Detect which cell encompasses the target text, then output its [x, y] center coordinate. 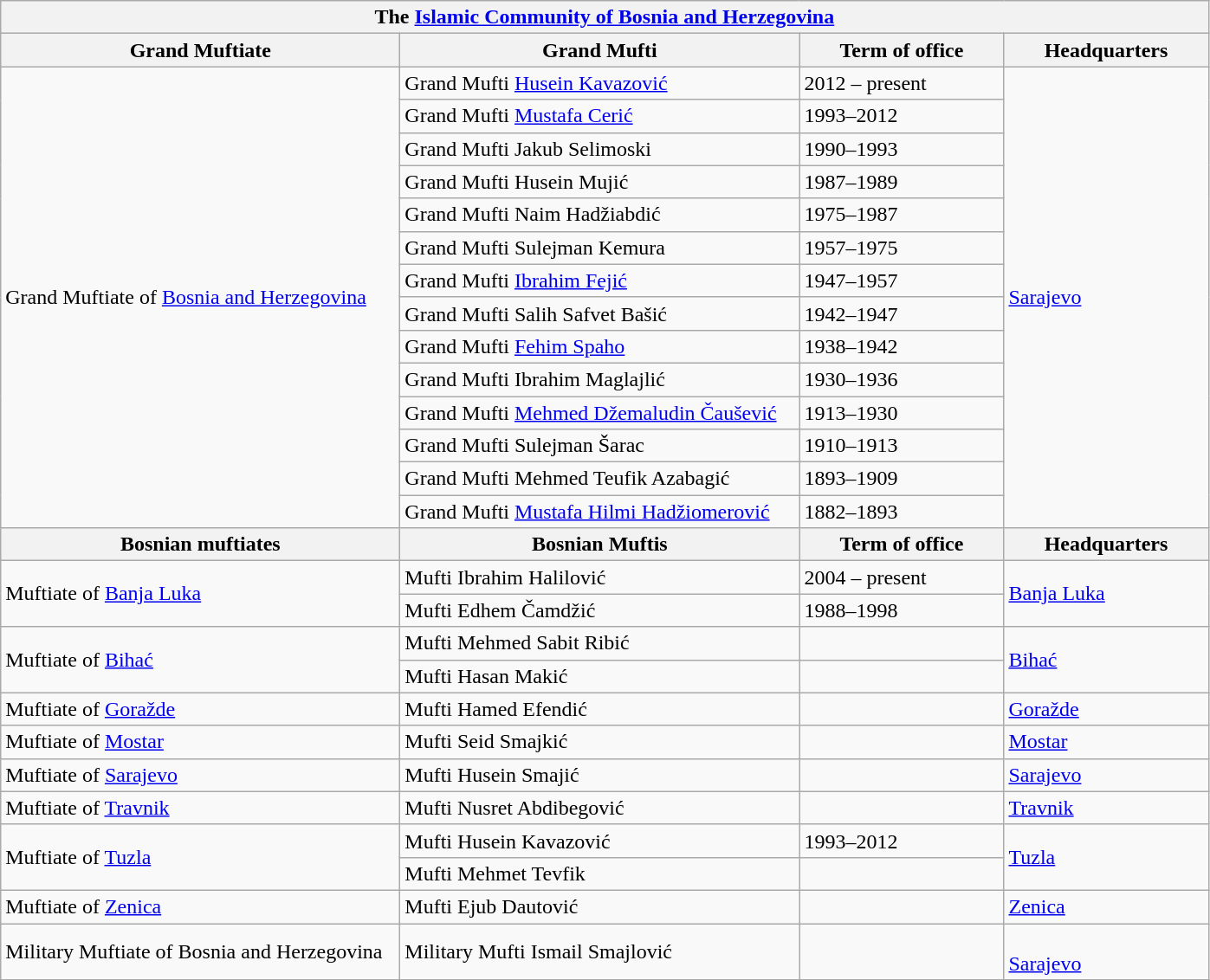
1893–1909 [902, 479]
1930–1936 [902, 379]
Grand Mufti Mehmed Teufik Azabagić [599, 479]
Bosnian Muftis [599, 545]
Grand Muftiate [201, 50]
1988–1998 [902, 610]
1882–1893 [902, 512]
Mufti Hasan Makić [599, 676]
1957–1975 [902, 248]
Muftiate of Banja Luka [201, 594]
Grand Mufti Fehim Spaho [599, 346]
Grand Mufti Salih Safvet Bašić [599, 313]
Mostar [1106, 742]
Zenica [1106, 906]
Grand Mufti Husein Kavazović [599, 83]
Military Mufti Ismail Smajlović [599, 951]
Travnik [1106, 808]
Muftiate of Tuzla [201, 857]
Mufti Mehmed Sabit Ribić [599, 643]
Grand Mufti Naim Hadžiabdić [599, 215]
The Islamic Community of Bosnia and Herzegovina [605, 17]
1990–1993 [902, 149]
Muftiate of Travnik [201, 808]
Muftiate of Sarajevo [201, 775]
Military Muftiate of Bosnia and Herzegovina [201, 951]
Grand Muftiate of Bosnia and Herzegovina [201, 298]
Grand Mufti Ibrahim Fejić [599, 280]
Mufti Hamed Efendić [599, 709]
Grand Mufti Sulejman Šarac [599, 446]
1987–1989 [902, 182]
Goražde [1106, 709]
2004 – present [902, 577]
Mufti Mehmet Tevfik [599, 874]
Bosnian muftiates [201, 545]
Grand Mufti Mehmed Džemaludin Čaušević [599, 413]
Mufti Ibrahim Halilović [599, 577]
Muftiate of Bihać [201, 660]
Tuzla [1106, 857]
Grand Mufti Sulejman Kemura [599, 248]
Mufti Nusret Abdibegović [599, 808]
Mufti Husein Smajić [599, 775]
Grand Mufti Mustafa Hilmi Hadžiomerović [599, 512]
1938–1942 [902, 346]
Muftiate of Mostar [201, 742]
Grand Mufti Husein Mujić [599, 182]
Grand Mufti Ibrahim Maglajlić [599, 379]
Mufti Edhem Čamdžić [599, 610]
Muftiate of Goražde [201, 709]
Bihać [1106, 660]
Grand Mufti Mustafa Cerić [599, 116]
Mufti Seid Smajkić [599, 742]
Grand Mufti Jakub Selimoski [599, 149]
1910–1913 [902, 446]
Grand Mufti [599, 50]
Mufti Husein Kavazović [599, 841]
2012 – present [902, 83]
1913–1930 [902, 413]
1975–1987 [902, 215]
1942–1947 [902, 313]
1947–1957 [902, 280]
Muftiate of Zenica [201, 906]
Banja Luka [1106, 594]
Mufti Ejub Dautović [599, 906]
